Provide the (X, Y) coordinate of the cell's center where the given text is located.  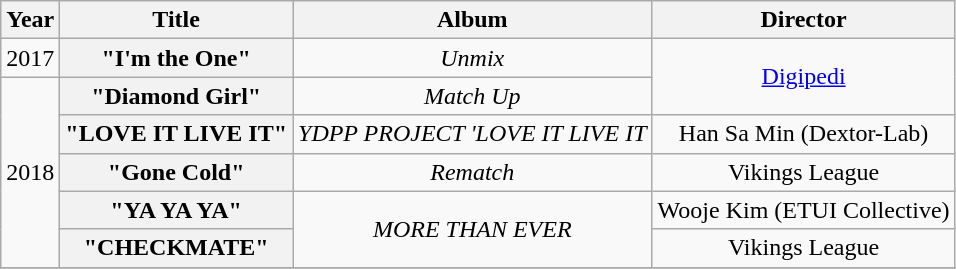
Wooje Kim (ETUI Collective) (804, 210)
Match Up (472, 96)
"Diamond Girl" (176, 96)
2018 (30, 172)
MORE THAN EVER (472, 229)
Rematch (472, 172)
Han Sa Min (Dextor-Lab) (804, 134)
"YA YA YA" (176, 210)
Unmix (472, 58)
"CHECKMATE" (176, 248)
Director (804, 20)
Album (472, 20)
"LOVE IT LIVE IT" (176, 134)
Year (30, 20)
"Gone Cold" (176, 172)
Digipedi (804, 77)
YDPP PROJECT 'LOVE IT LIVE IT (472, 134)
Title (176, 20)
2017 (30, 58)
"I'm the One" (176, 58)
